Provide the [x, y] coordinate of the cell's center where the given text is located.  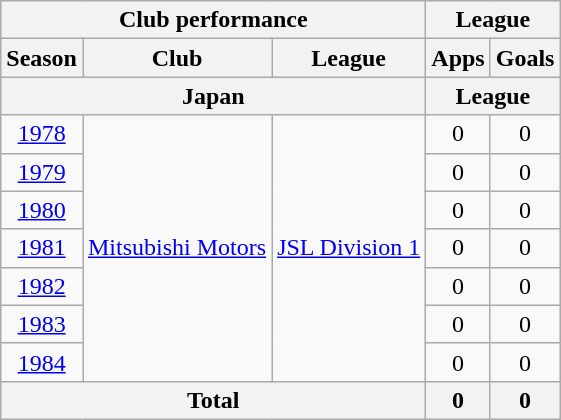
Goals [525, 58]
1982 [42, 286]
Total [214, 400]
Season [42, 58]
1983 [42, 324]
Apps [458, 58]
Club [176, 58]
1978 [42, 134]
1981 [42, 248]
Club performance [214, 20]
JSL Division 1 [349, 248]
1979 [42, 172]
Mitsubishi Motors [176, 248]
1984 [42, 362]
1980 [42, 210]
Japan [214, 96]
